Return the (X, Y) coordinate for the center point of the cell that contains the specified text.  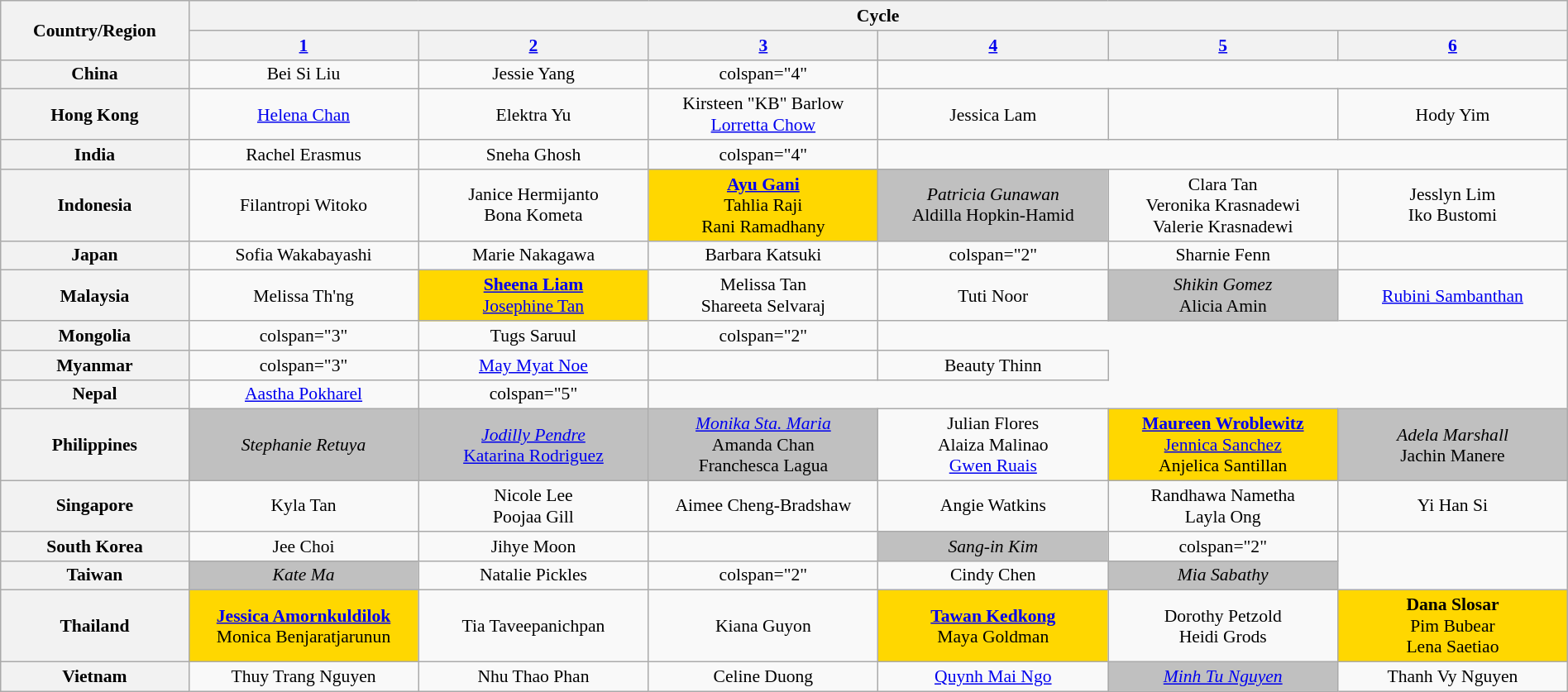
Philippines (94, 445)
Tawan KedkongMaya Goldman (993, 627)
Angie Watkins (993, 506)
4 (993, 45)
Tugs Saruul (533, 336)
Taiwan (94, 575)
Shikin GomezAlicia Amin (1223, 296)
Country/Region (94, 30)
Sneha Ghosh (533, 155)
Ayu GaniTahlia RajiRani Ramadhany (763, 205)
Sang-in Kim (993, 546)
6 (1453, 45)
Jee Choi (304, 546)
Jessica Lam (993, 114)
Jessie Yang (533, 74)
Rubini Sambanthan (1453, 296)
Bei Si Liu (304, 74)
Myanmar (94, 365)
Kirsteen "KB" BarlowLorretta Chow (763, 114)
Kyla Tan (304, 506)
Kiana Guyon (763, 627)
Malaysia (94, 296)
Japan (94, 255)
Dana SlosarPim BubearLena Saetiao (1453, 627)
Thanh Vy Nguyen (1453, 677)
Indonesia (94, 205)
Janice HermijantoBona Kometa (533, 205)
Nicole LeePoojaa Gill (533, 506)
colspan="5" (533, 394)
Nhu Thao Phan (533, 677)
Minh Tu Nguyen (1223, 677)
Natalie Pickles (533, 575)
Celine Duong (763, 677)
South Korea (94, 546)
Melissa TanShareeta Selvaraj (763, 296)
Helena Chan (304, 114)
Cycle (878, 16)
Randhawa NamethaLayla Ong (1223, 506)
Tia Taveepanichpan (533, 627)
Sofia Wakabayashi (304, 255)
Tuti Noor (993, 296)
Beauty Thinn (993, 365)
India (94, 155)
Patricia GunawanAldilla Hopkin-Hamid (993, 205)
Adela MarshallJachin Manere (1453, 445)
Singapore (94, 506)
Aimee Cheng-Bradshaw (763, 506)
Barbara Katsuki (763, 255)
Monika Sta. MariaAmanda ChanFranchesca Lagua (763, 445)
Cindy Chen (993, 575)
China (94, 74)
Marie Nakagawa (533, 255)
1 (304, 45)
Yi Han Si (1453, 506)
2 (533, 45)
Melissa Th'ng (304, 296)
3 (763, 45)
Vietnam (94, 677)
Jodilly PendreKatarina Rodriguez (533, 445)
5 (1223, 45)
Julian FloresAlaiza MalinaoGwen Ruais (993, 445)
Thuy Trang Nguyen (304, 677)
Jihye Moon (533, 546)
Elektra Yu (533, 114)
Filantropi Witoko (304, 205)
Mia Sabathy (1223, 575)
Aastha Pokharel (304, 394)
Maureen WroblewitzJennica SanchezAnjelica Santillan (1223, 445)
Dorothy PetzoldHeidi Grods (1223, 627)
Stephanie Retuya (304, 445)
Nepal (94, 394)
Clara TanVeronika KrasnadewiValerie Krasnadewi (1223, 205)
Thailand (94, 627)
Jesslyn LimIko Bustomi (1453, 205)
Hong Kong (94, 114)
Quynh Mai Ngo (993, 677)
Rachel Erasmus (304, 155)
Hody Yim (1453, 114)
May Myat Noe (533, 365)
Sheena LiamJosephine Tan (533, 296)
Kate Ma (304, 575)
Jessica AmornkuldilokMonica Benjaratjarunun (304, 627)
Sharnie Fenn (1223, 255)
Mongolia (94, 336)
